Extract the (X, Y) coordinate from the center of the cell holding the provided text.  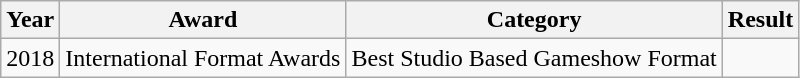
Year (30, 20)
2018 (30, 58)
Award (203, 20)
Best Studio Based Gameshow Format (534, 58)
Result (760, 20)
International Format Awards (203, 58)
Category (534, 20)
